Return [x, y] of the center of cell containing provided text 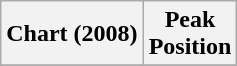
PeakPosition [190, 34]
Chart (2008) [72, 34]
